For the text-containing cell, return its midpoint in (X, Y) coordinate format. 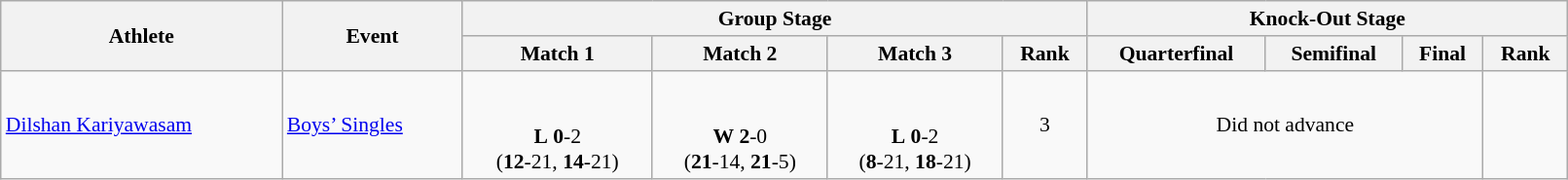
Event (372, 35)
Dilshan Kariyawasam (142, 125)
Group Stage (775, 18)
Athlete (142, 35)
L 0-2 (8-21, 18-21) (915, 125)
Match 1 (557, 54)
3 (1045, 125)
Match 3 (915, 54)
Boys’ Singles (372, 125)
W 2-0 (21-14, 21-5) (740, 125)
Quarterfinal (1176, 54)
Knock-Out Stage (1328, 18)
Final (1442, 54)
Did not advance (1285, 125)
L 0-2 (12-21, 14-21) (557, 125)
Match 2 (740, 54)
Semifinal (1333, 54)
